From the cell containing the given text, extract its center point as [x, y] coordinate. 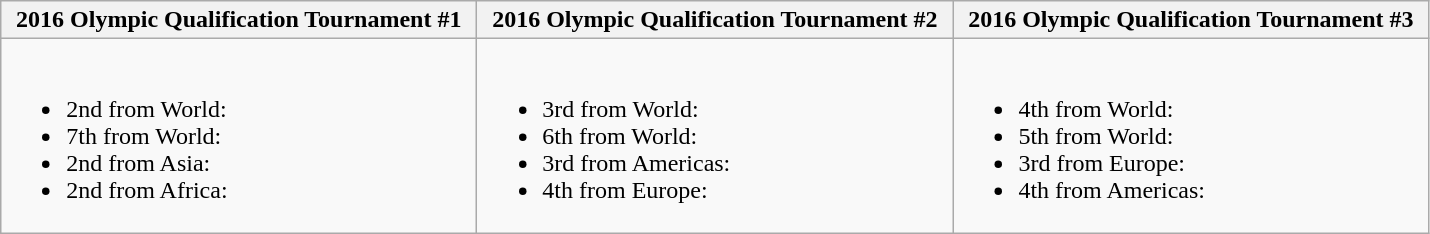
2nd from World: 7th from World: 2nd from Asia: 2nd from Africa: [239, 136]
2016 Olympic Qualification Tournament #2 [715, 20]
3rd from World: 6th from World: 3rd from Americas: 4th from Europe: [715, 136]
2016 Olympic Qualification Tournament #3 [1191, 20]
4th from World: 5th from World: 3rd from Europe: 4th from Americas: [1191, 136]
2016 Olympic Qualification Tournament #1 [239, 20]
